Extract the (X, Y) coordinate from the center of the cell holding the provided text.  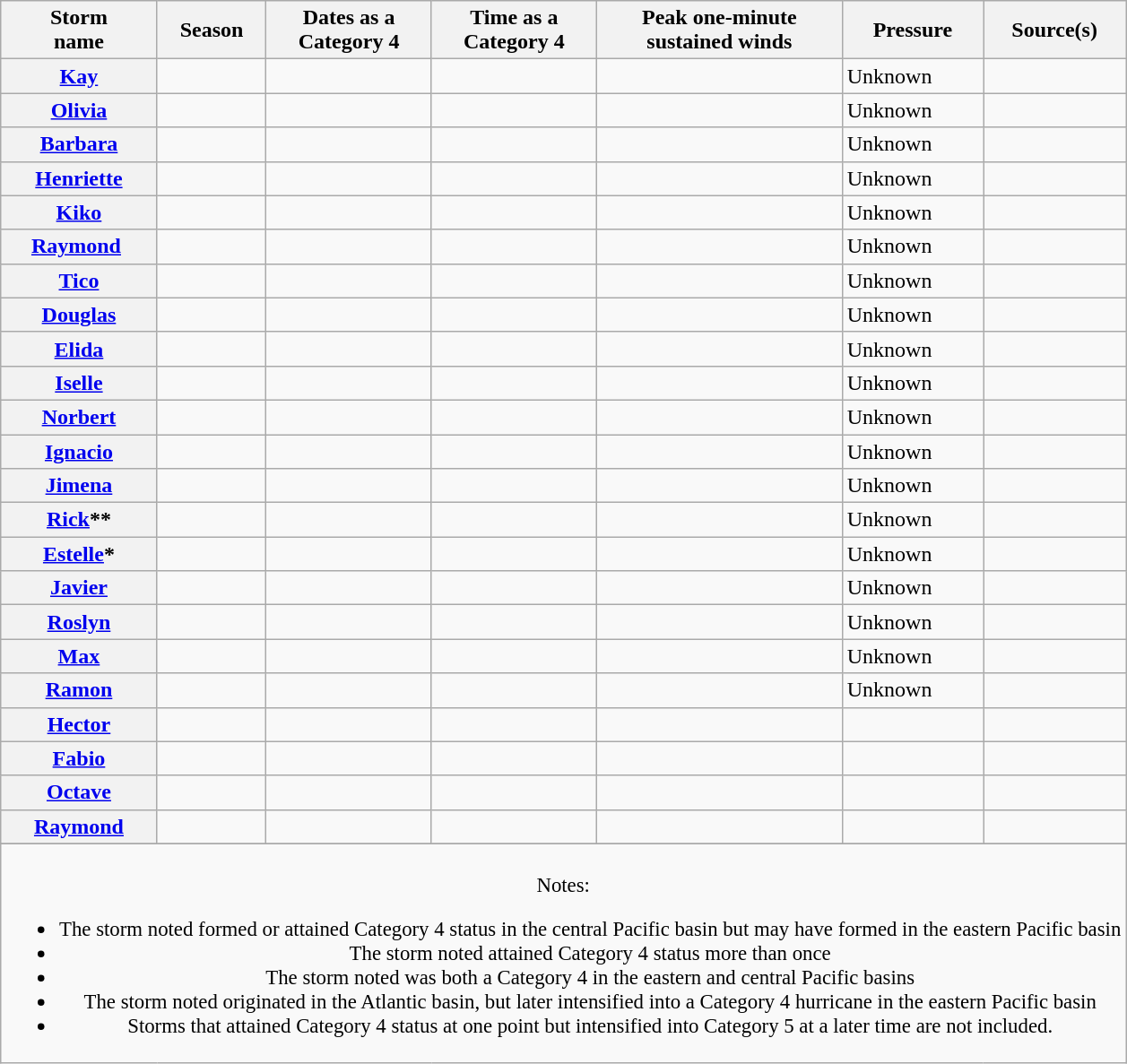
Kiko (79, 212)
Ramon (79, 690)
Estelle* (79, 554)
Henriette (79, 178)
Elida (79, 349)
Jimena (79, 486)
Dates as aCategory 4 (349, 30)
Season (212, 30)
Peak one-minutesustained winds (719, 30)
Javier (79, 588)
Pressure (913, 30)
Roslyn (79, 622)
Tico (79, 281)
Hector (79, 724)
Iselle (79, 383)
Octave (79, 792)
Time as aCategory 4 (514, 30)
Rick** (79, 520)
Olivia (79, 110)
Ignacio (79, 451)
Norbert (79, 417)
Barbara (79, 144)
Kay (79, 76)
Douglas (79, 315)
Fabio (79, 758)
Source(s) (1054, 30)
Max (79, 656)
Stormname (79, 30)
